From the cell containing the given text, extract its center point as [x, y] coordinate. 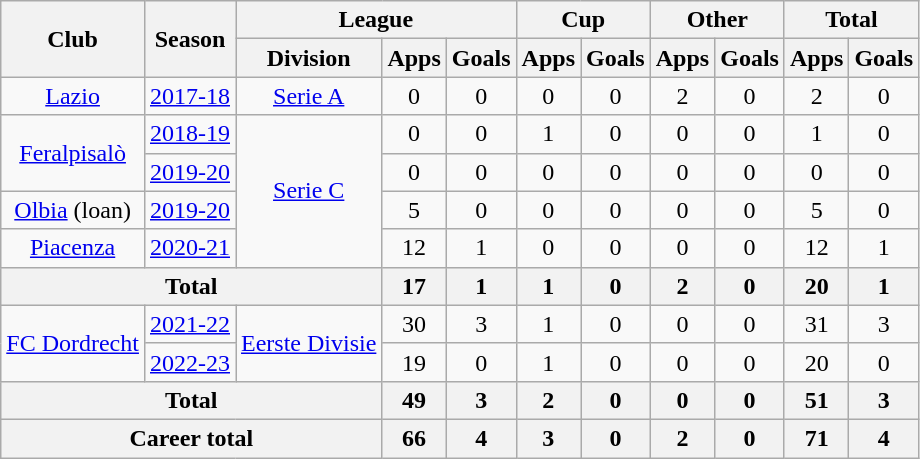
19 [414, 362]
Feralpisalò [73, 153]
51 [816, 400]
League [376, 20]
2018-19 [190, 134]
2020-21 [190, 248]
Career total [192, 438]
FC Dordrecht [73, 343]
Cup [583, 20]
Lazio [73, 96]
17 [414, 286]
71 [816, 438]
Club [73, 39]
2017-18 [190, 96]
Eerste Divisie [309, 343]
2022-23 [190, 362]
Piacenza [73, 248]
30 [414, 324]
Serie C [309, 191]
2021-22 [190, 324]
Olbia (loan) [73, 210]
31 [816, 324]
66 [414, 438]
Season [190, 39]
Division [309, 58]
49 [414, 400]
Serie A [309, 96]
Other [717, 20]
